Capture the cell that displays the provided text and extract its [x, y] central coordinate. 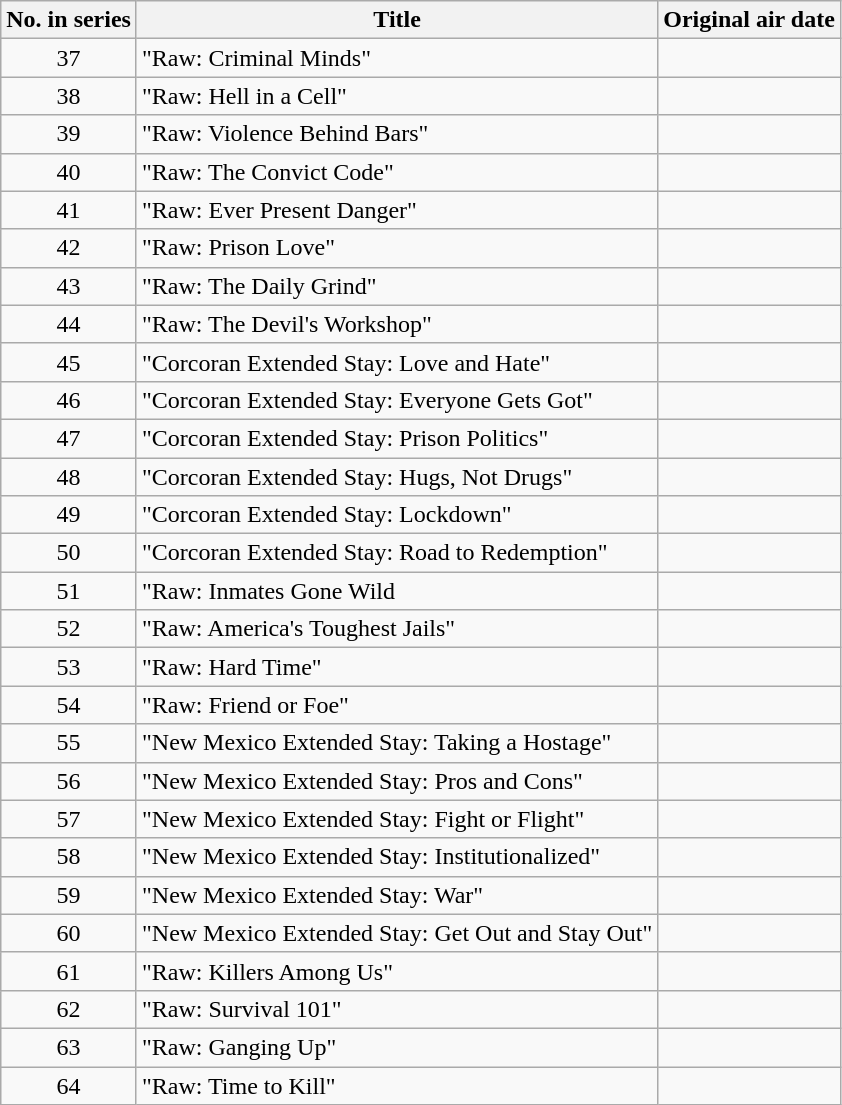
"Corcoran Extended Stay: Everyone Gets Got" [396, 400]
Title [396, 20]
48 [69, 477]
"Raw: Survival 101" [396, 1009]
47 [69, 438]
54 [69, 705]
"Raw: The Daily Grind" [396, 286]
"New Mexico Extended Stay: Get Out and Stay Out" [396, 933]
"Raw: Ganging Up" [396, 1047]
"Corcoran Extended Stay: Lockdown" [396, 515]
"Raw: Criminal Minds" [396, 58]
"Raw: Friend or Foe" [396, 705]
53 [69, 667]
"New Mexico Extended Stay: War" [396, 895]
39 [69, 134]
"Raw: The Devil's Workshop" [396, 324]
63 [69, 1047]
46 [69, 400]
"Corcoran Extended Stay: Prison Politics" [396, 438]
59 [69, 895]
41 [69, 210]
40 [69, 172]
"Raw: Ever Present Danger" [396, 210]
43 [69, 286]
"New Mexico Extended Stay: Pros and Cons" [396, 781]
52 [69, 629]
38 [69, 96]
"Raw: The Convict Code" [396, 172]
56 [69, 781]
"Raw: Hell in a Cell" [396, 96]
"Corcoran Extended Stay: Hugs, Not Drugs" [396, 477]
"Raw: Killers Among Us" [396, 971]
"Raw: Hard Time" [396, 667]
"Raw: America's Toughest Jails" [396, 629]
"Corcoran Extended Stay: Road to Redemption" [396, 553]
"New Mexico Extended Stay: Taking a Hostage" [396, 743]
64 [69, 1085]
57 [69, 819]
55 [69, 743]
45 [69, 362]
60 [69, 933]
"Raw: Prison Love" [396, 248]
62 [69, 1009]
"New Mexico Extended Stay: Fight or Flight" [396, 819]
"Raw: Inmates Gone Wild [396, 591]
44 [69, 324]
"Corcoran Extended Stay: Love and Hate" [396, 362]
51 [69, 591]
"New Mexico Extended Stay: Institutionalized" [396, 857]
No. in series [69, 20]
Original air date [750, 20]
42 [69, 248]
49 [69, 515]
61 [69, 971]
58 [69, 857]
"Raw: Violence Behind Bars" [396, 134]
50 [69, 553]
"Raw: Time to Kill" [396, 1085]
37 [69, 58]
